Determine the (X, Y) coordinate at the center of the cell enclosing the given text.  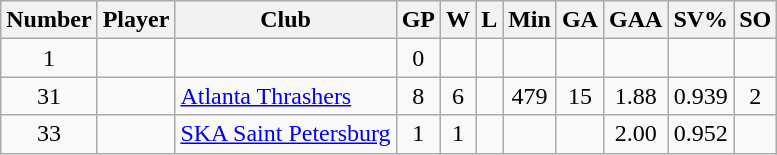
SV% (701, 20)
GAA (635, 20)
15 (580, 96)
W (458, 20)
2 (756, 96)
6 (458, 96)
SO (756, 20)
Number (49, 20)
0.939 (701, 96)
0.952 (701, 134)
Player (136, 20)
479 (530, 96)
31 (49, 96)
0 (418, 58)
GP (418, 20)
Min (530, 20)
Club (286, 20)
GA (580, 20)
L (490, 20)
1.88 (635, 96)
SKA Saint Petersburg (286, 134)
Atlanta Thrashers (286, 96)
33 (49, 134)
8 (418, 96)
2.00 (635, 134)
